Output the (X, Y) coordinate of the center of the cell containing the given text.  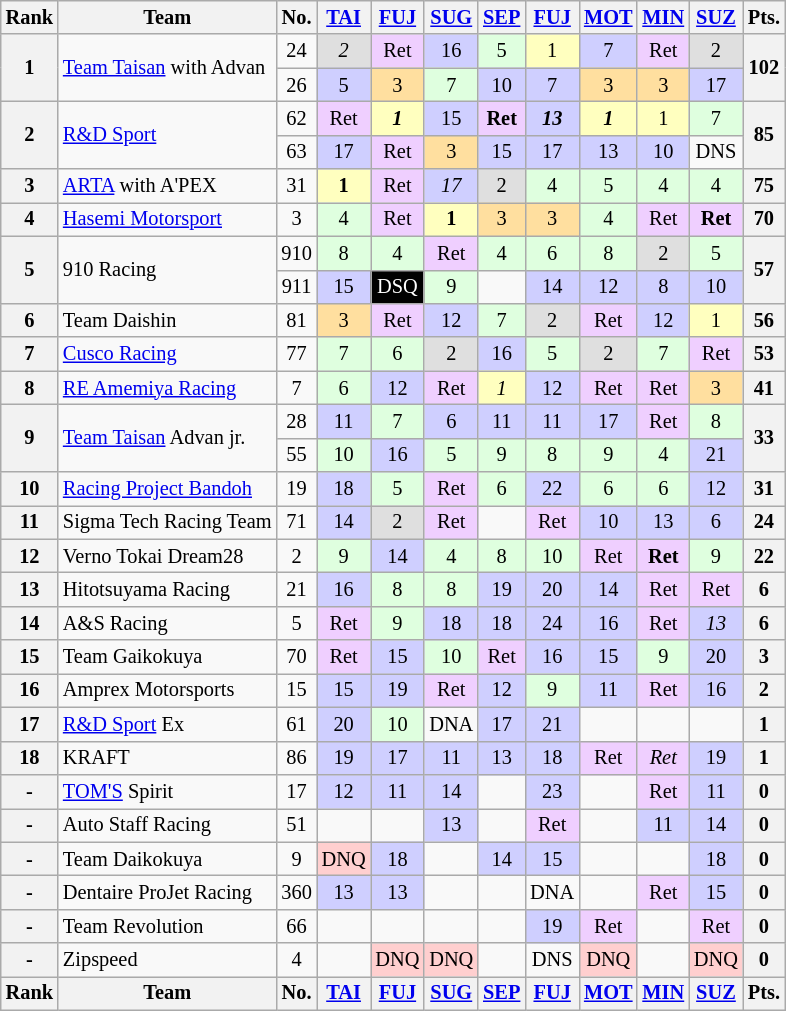
62 (296, 118)
Team Daikokuya (167, 859)
Dentaire ProJet Racing (167, 892)
ARTA with A'PEX (167, 186)
81 (296, 320)
Sigma Tech Racing Team (167, 522)
Team Revolution (167, 926)
86 (296, 758)
A&S Racing (167, 623)
33 (764, 438)
Team Daishin (167, 320)
DSQ (397, 287)
Cusco Racing (167, 354)
Verno Tokai Dream28 (167, 556)
Hasemi Motorsport (167, 219)
TOM'S Spirit (167, 791)
85 (764, 134)
910 Racing (167, 270)
Team Taisan Advan jr. (167, 438)
360 (296, 892)
63 (296, 152)
Team Gaikokuya (167, 657)
75 (764, 186)
911 (296, 287)
Zipspeed (167, 960)
77 (296, 354)
28 (296, 421)
66 (296, 926)
51 (296, 825)
Auto Staff Racing (167, 825)
71 (296, 522)
RE Amemiya Racing (167, 388)
57 (764, 270)
26 (296, 85)
41 (764, 388)
56 (764, 320)
55 (296, 455)
Amprex Motorsports (167, 690)
KRAFT (167, 758)
R&D Sport (167, 134)
Hitotsuyama Racing (167, 589)
61 (296, 724)
23 (552, 791)
R&D Sport Ex (167, 724)
53 (764, 354)
910 (296, 253)
Team Taisan with Advan (167, 68)
Racing Project Bandoh (167, 489)
102 (764, 68)
